Scan for the cell matching the given text and deliver its (X, Y) coordinate at center. 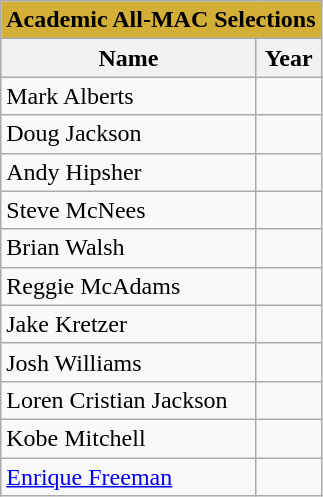
Jake Kretzer (128, 324)
Doug Jackson (128, 134)
Enrique Freeman (128, 477)
Kobe Mitchell (128, 438)
Reggie McAdams (128, 286)
Steve McNees (128, 210)
Mark Alberts (128, 96)
Brian Walsh (128, 248)
Name (128, 58)
Andy Hipsher (128, 172)
Year (288, 58)
Loren Cristian Jackson (128, 400)
Academic All-MAC Selections (161, 20)
Josh Williams (128, 362)
